Find where the given text appears and provide that cell's center as [X, Y] coordinate. 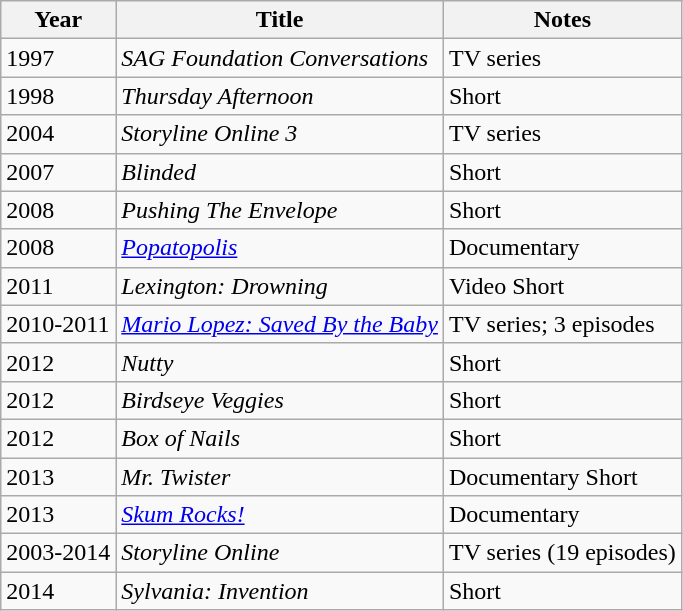
Notes [562, 20]
2004 [58, 134]
Blinded [280, 172]
Year [58, 20]
Popatopolis [280, 248]
Title [280, 20]
1998 [58, 96]
2014 [58, 591]
1997 [58, 58]
Sylvania: Invention [280, 591]
2007 [58, 172]
Mr. Twister [280, 477]
TV series (19 episodes) [562, 553]
TV series; 3 episodes [562, 324]
Pushing The Envelope [280, 210]
2011 [58, 286]
Storyline Online 3 [280, 134]
Birdseye Veggies [280, 400]
Lexington: Drowning [280, 286]
Nutty [280, 362]
SAG Foundation Conversations [280, 58]
Box of Nails [280, 438]
2010-2011 [58, 324]
Thursday Afternoon [280, 96]
2003-2014 [58, 553]
Mario Lopez: Saved By the Baby [280, 324]
Storyline Online [280, 553]
Skum Rocks! [280, 515]
Documentary Short [562, 477]
Video Short [562, 286]
